Detect which cell encompasses the target text, then output its [x, y] center coordinate. 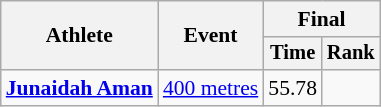
Final [321, 19]
Junaidah Aman [80, 88]
Rank [351, 54]
400 metres [210, 88]
Athlete [80, 36]
Event [210, 36]
55.78 [292, 88]
Time [292, 54]
